Scan for the cell matching the given text and deliver its (X, Y) coordinate at center. 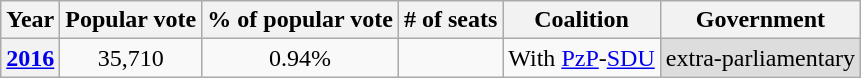
extra-parliamentary (760, 58)
0.94% (300, 58)
Coalition (582, 20)
Popular vote (131, 20)
% of popular vote (300, 20)
With PzP-SDU (582, 58)
2016 (30, 58)
# of seats (450, 20)
Year (30, 20)
Government (760, 20)
35,710 (131, 58)
